Search for the cell housing the specified text and yield its [X, Y] center coordinate. 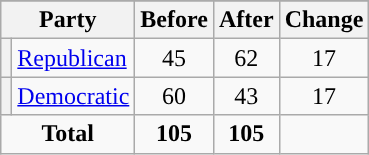
Democratic [74, 96]
43 [246, 96]
Party [68, 20]
Republican [74, 58]
60 [174, 96]
Total [68, 134]
62 [246, 58]
Change [324, 20]
Before [174, 20]
45 [174, 58]
After [246, 20]
